Find where the given text appears and provide that cell's center as [x, y] coordinate. 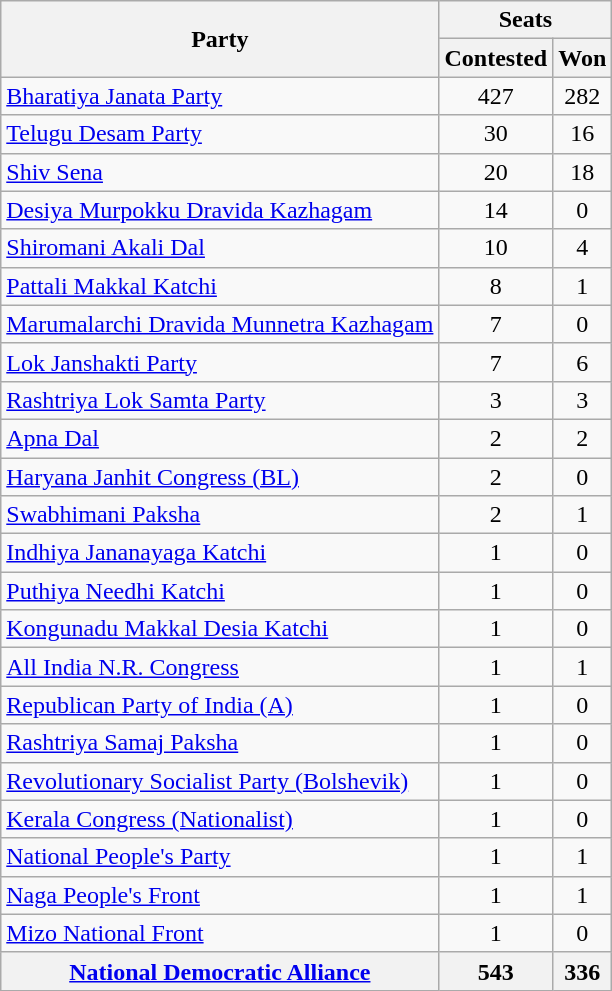
Contested [496, 58]
Kongunadu Makkal Desia Katchi [220, 629]
16 [582, 134]
336 [582, 971]
National People's Party [220, 857]
Naga People's Front [220, 895]
543 [496, 971]
282 [582, 96]
Desiya Murpokku Dravida Kazhagam [220, 210]
Won [582, 58]
14 [496, 210]
4 [582, 248]
30 [496, 134]
Pattali Makkal Katchi [220, 286]
Shiromani Akali Dal [220, 248]
National Democratic Alliance [220, 971]
18 [582, 172]
Republican Party of India (A) [220, 705]
Indhiya Jananayaga Katchi [220, 553]
Bharatiya Janata Party [220, 96]
Swabhimani Paksha [220, 515]
Party [220, 39]
20 [496, 172]
Haryana Janhit Congress (BL) [220, 477]
Telugu Desam Party [220, 134]
Rashtriya Samaj Paksha [220, 743]
Kerala Congress (Nationalist) [220, 819]
Apna Dal [220, 438]
427 [496, 96]
All India N.R. Congress [220, 667]
Puthiya Needhi Katchi [220, 591]
Marumalarchi Dravida Munnetra Kazhagam [220, 324]
Shiv Sena [220, 172]
Rashtriya Lok Samta Party [220, 400]
Revolutionary Socialist Party (Bolshevik) [220, 781]
Lok Janshakti Party [220, 362]
Mizo National Front [220, 933]
10 [496, 248]
Seats [526, 20]
8 [496, 286]
6 [582, 362]
